Capture the cell that displays the provided text and extract its (x, y) central coordinate. 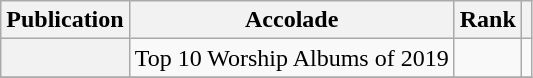
Rank (488, 20)
Top 10 Worship Albums of 2019 (292, 58)
Publication (65, 20)
Accolade (292, 20)
